Output the (x, y) coordinate of the center of the cell containing the given text.  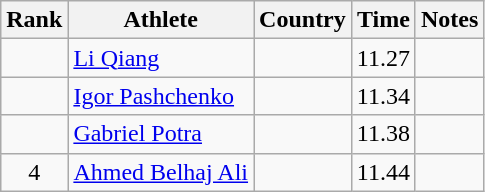
Rank (34, 20)
11.34 (383, 96)
Notes (449, 20)
11.38 (383, 134)
Athlete (161, 20)
Time (383, 20)
Igor Pashchenko (161, 96)
11.44 (383, 172)
Gabriel Potra (161, 134)
Li Qiang (161, 58)
4 (34, 172)
11.27 (383, 58)
Country (303, 20)
Ahmed Belhaj Ali (161, 172)
